From the cell containing the given text, extract its center point as (X, Y) coordinate. 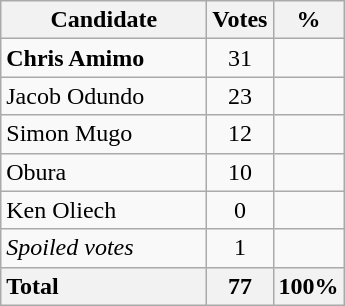
Votes (240, 20)
Chris Amimo (104, 58)
100% (308, 286)
Candidate (104, 20)
Total (104, 286)
Obura (104, 172)
Spoiled votes (104, 248)
0 (240, 210)
12 (240, 134)
77 (240, 286)
Simon Mugo (104, 134)
10 (240, 172)
Ken Oliech (104, 210)
31 (240, 58)
Jacob Odundo (104, 96)
1 (240, 248)
% (308, 20)
23 (240, 96)
